Capture the cell that displays the provided text and extract its [x, y] central coordinate. 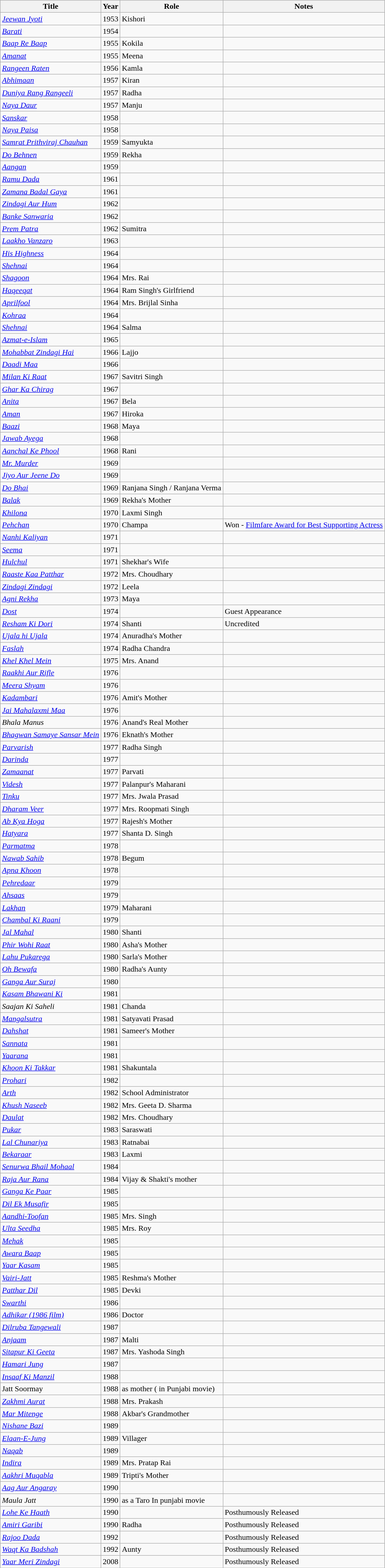
Vijay & Shakti's mother [171, 1179]
Jeewan Jyoti [51, 19]
Prohari [51, 1080]
Naqab [51, 1451]
Videsh [51, 784]
Kiran [171, 80]
Zamaanat [51, 772]
Hamari Jung [51, 1364]
Aunty [171, 1550]
Notes [304, 6]
Rekha [171, 155]
Lahu Pukarega [51, 957]
Anand's Real Mother [171, 722]
Meera Shyam [51, 685]
Dahshat [51, 1031]
Ramu Dada [51, 179]
Jiyo Aur Jeene Do [51, 475]
Chambal Ki Raani [51, 920]
Hatyara [51, 833]
Hulchul [51, 562]
Kokila [171, 43]
Pehredaar [51, 883]
Sitapur Ki Geeta [51, 1352]
Ram Singh's Girlfriend [171, 290]
Saajan Ki Saheli [51, 1006]
Anuradha's Mother [171, 636]
Role [171, 6]
Zindagi Zindagi [51, 587]
Insaaf Ki Manzil [51, 1377]
Leela [171, 587]
Year [110, 6]
Sannata [51, 1043]
1965 [110, 340]
Rangeen Raten [51, 68]
Malti [171, 1340]
Savitri Singh [171, 377]
Mehak [51, 1241]
Guest Appearance [304, 611]
Ganga Aur Suraj [51, 982]
Jawab Ayega [51, 438]
Barati [51, 31]
Mrs. Pratap Rai [171, 1463]
Parvarish [51, 747]
Jai Mahalaxmi Maa [51, 710]
Dil Ek Musafir [51, 1204]
Raakhi Aur Rifle [51, 673]
Mangalsutra [51, 1019]
Mrs. Brijlal Sinha [171, 303]
Waqt Ka Badshah [51, 1550]
Kadambari [51, 698]
Hiroka [171, 414]
Radha's Aunty [171, 969]
Baazi [51, 426]
Dilruba Tangewali [51, 1327]
Doctor [171, 1315]
Aanchal Ke Phool [51, 451]
Tripti's Mother [171, 1475]
Laakho Vanzaro [51, 241]
Title [51, 6]
Baap Re Baap [51, 43]
Mrs. Yashoda Singh [171, 1352]
Daulat [51, 1117]
Mrs. Jwala Prasad [171, 796]
Duniya Rang Rangeeli [51, 93]
1973 [110, 599]
Indira [51, 1463]
Shagoon [51, 278]
Devki [171, 1290]
Amit's Mother [171, 698]
Aangan [51, 167]
Parmatma [51, 846]
Maula Jatt [51, 1500]
Aman [51, 414]
Radha Singh [171, 747]
Dharam Veer [51, 809]
as a Taro In punjabi movie [171, 1500]
Balak [51, 500]
Abhimaan [51, 80]
Banke Sanwaria [51, 216]
Ujala hi Ujala [51, 636]
Adhikar (1986 film) [51, 1315]
Eknath's Mother [171, 735]
Reshma's Mother [171, 1278]
Yaar Kasam [51, 1265]
Do Behnen [51, 155]
Nawab Sahib [51, 858]
Satyavati Prasad [171, 1019]
Saraswati [171, 1130]
1963 [110, 241]
Haqeeqat [51, 290]
Ab Kya Hoga [51, 821]
Vairi-Jatt [51, 1278]
Palanpur's Maharani [171, 784]
Manju [171, 105]
Mrs. Singh [171, 1216]
Apna Khoon [51, 870]
Elaan-E-Jung [51, 1438]
Daadi Maa [51, 365]
Seema [51, 550]
Mrs. Anand [171, 661]
1954 [110, 31]
Kohraa [51, 315]
Rajesh's Mother [171, 821]
Phir Wohi Raat [51, 945]
Mrs. Rai [171, 278]
Senurwa Bhail Mohaal [51, 1167]
Naya Paisa [51, 130]
Mrs. Roopmati Singh [171, 809]
Faslah [51, 648]
Patthar Dil [51, 1290]
Champa [171, 525]
Lakhan [51, 907]
Dost [51, 611]
Zakhmi Aurat [51, 1401]
Mrs. Roy [171, 1228]
Won - Filmfare Award for Best Supporting Actress [304, 525]
Raja Aur Rana [51, 1179]
Ratnabai [171, 1142]
Samyukta [171, 142]
Salma [171, 327]
Shakuntala [171, 1068]
Aandhi-Toofan [51, 1216]
Raaste Kaa Patthar [51, 574]
School Administrator [171, 1093]
Radha Chandra [171, 648]
Mrs. Geeta D. Sharma [171, 1105]
Do Bhai [51, 488]
Mr. Murder [51, 463]
Milan Ki Raat [51, 377]
Lajjo [171, 352]
Khoon Ki Takkar [51, 1068]
Parvati [171, 772]
Bekaraar [51, 1155]
2008 [110, 1562]
Lal Chunariya [51, 1142]
Sumitra [171, 229]
Maharani [171, 907]
Laxmi Singh [171, 512]
Laxmi [171, 1155]
Lohe Ke Haath [51, 1512]
Yaarana [51, 1056]
Pukar [51, 1130]
Chanda [171, 1006]
Zindagi Aur Hum [51, 204]
Jatt Soormay [51, 1389]
Amiri Garibi [51, 1525]
Kamla [171, 68]
Akbar's Grandmother [171, 1414]
Mohabbat Zindagi Hai [51, 352]
Ulta Seedha [51, 1228]
Meena [171, 56]
Ganga Ke Paar [51, 1191]
Aakhri Muqabla [51, 1475]
Shekhar's Wife [171, 562]
Aprilfool [51, 303]
Darinda [51, 760]
Sarla's Mother [171, 957]
Ranjana Singh / Ranjana Verma [171, 488]
Khush Naseeb [51, 1105]
Kishori [171, 19]
Rekha's Mother [171, 500]
1975 [110, 661]
Sameer's Mother [171, 1031]
Ahsaas [51, 895]
Mrs. Prakash [171, 1401]
Yaar Meri Zindagi [51, 1562]
Kasam Bhawani Ki [51, 994]
Nanhi Kaliyan [51, 537]
Begum [171, 858]
Anita [51, 401]
Mar Mitenge [51, 1414]
Villager [171, 1438]
Awara Baap [51, 1253]
Uncredited [304, 624]
Resham Ki Dori [51, 624]
Jal Mahal [51, 932]
Samrat Prithviraj Chauhan [51, 142]
Asha's Mother [171, 945]
Agni Rekha [51, 599]
Prem Patra [51, 229]
Arth [51, 1093]
Tinku [51, 796]
Nishane Bazi [51, 1426]
1956 [110, 68]
Khilona [51, 512]
Aag Aur Angaray [51, 1488]
Amanat [51, 56]
Bhala Manus [51, 722]
Azmat-e-Islam [51, 340]
Naya Daur [51, 105]
Swarthi [51, 1302]
Sanskar [51, 117]
Ghar Ka Chirag [51, 389]
Rajoo Dada [51, 1537]
Shanta D. Singh [171, 833]
Bela [171, 401]
Oh Bewafa [51, 969]
1953 [110, 19]
His Highness [51, 253]
Bhagwan Samaye Sansar Mein [51, 735]
Rani [171, 451]
Khel Khel Mein [51, 661]
Anjaam [51, 1340]
as mother ( in Punjabi movie) [171, 1389]
Zamana Badal Gaya [51, 192]
Pehchan [51, 525]
